Identify which cell holds the provided text, then report its [x, y] central coordinate. 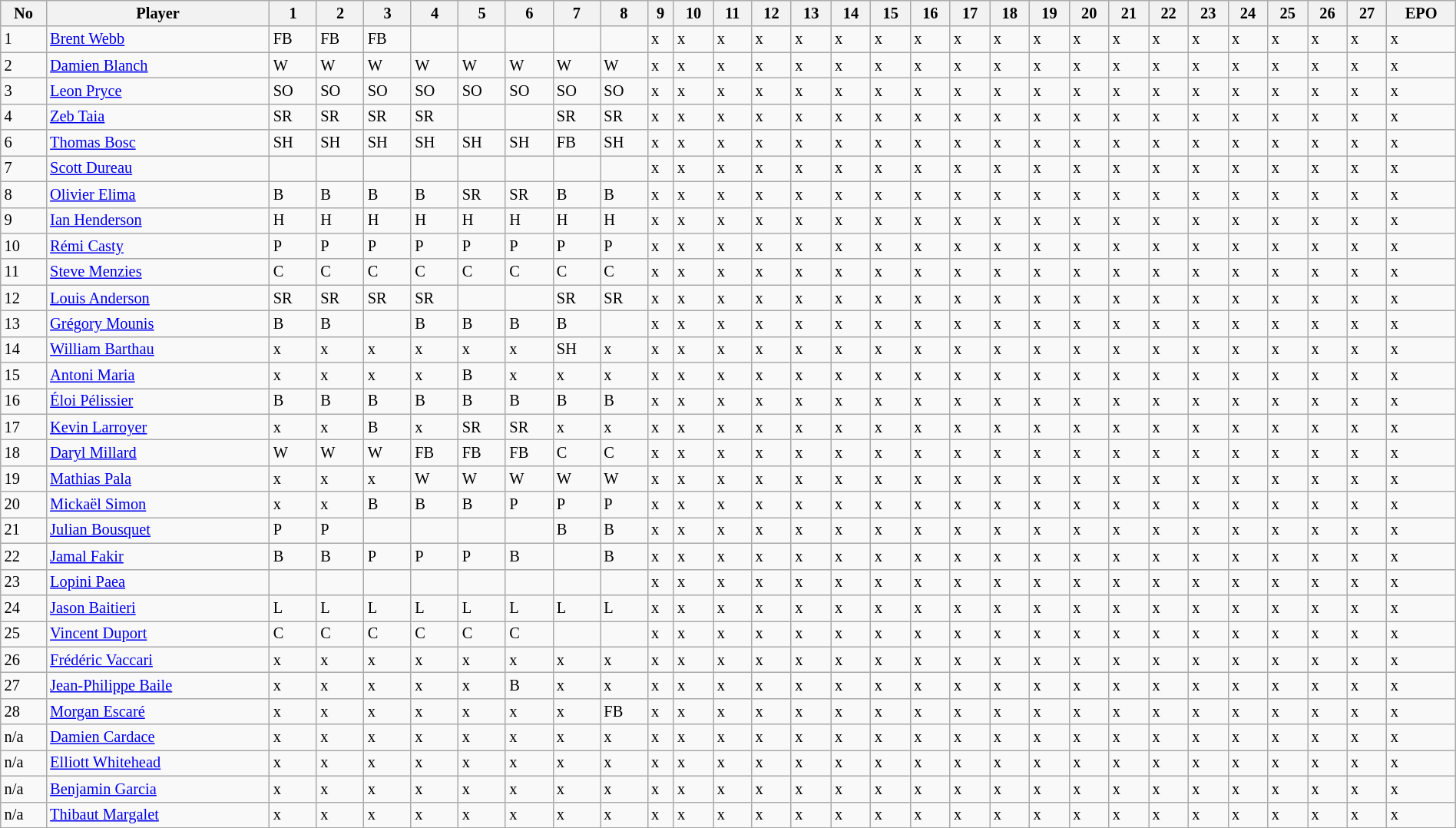
Jason Baitieri [158, 608]
Morgan Escaré [158, 711]
Olivier Elima [158, 194]
Scott Dureau [158, 168]
Benjamin Garcia [158, 789]
Frédéric Vaccari [158, 660]
EPO [1421, 13]
5 [482, 13]
William Barthau [158, 349]
Player [158, 13]
Antoni Maria [158, 376]
Damien Cardace [158, 737]
Mickaël Simon [158, 505]
Louis Anderson [158, 298]
Leon Pryce [158, 91]
Grégory Mounis [158, 323]
Rémi Casty [158, 246]
Jean-Philippe Baile [158, 685]
Thomas Bosc [158, 143]
No [24, 13]
Vincent Duport [158, 634]
Daryl Millard [158, 452]
Julian Bousquet [158, 530]
Mathias Pala [158, 479]
Thibaut Margalet [158, 815]
28 [24, 711]
Damien Blanch [158, 65]
Zeb Taia [158, 117]
Ian Henderson [158, 220]
Lopini Paea [158, 582]
Elliott Whitehead [158, 763]
Éloi Pélissier [158, 401]
Kevin Larroyer [158, 427]
Steve Menzies [158, 272]
Brent Webb [158, 39]
Jamal Fakir [158, 556]
